Return the [X, Y] coordinate for the center point of the cell that contains the specified text.  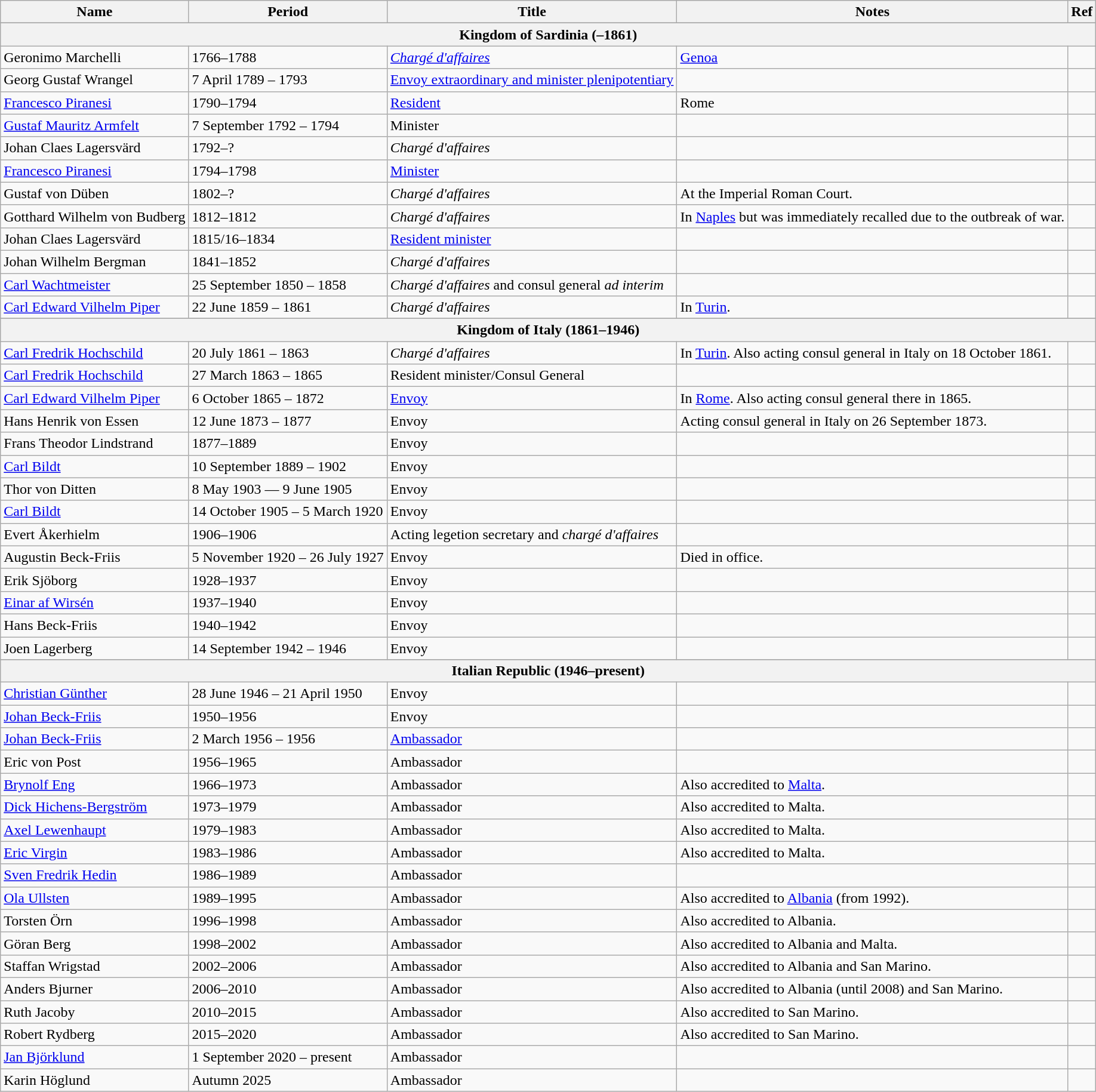
Augustin Beck-Friis [94, 557]
Genoa [873, 57]
Also accredited to Albania (until 2008) and San Marino. [873, 989]
At the Imperial Roman Court. [873, 193]
2002–2006 [288, 966]
In Rome. Also acting consul general there in 1865. [873, 398]
5 November 1920 – 26 July 1927 [288, 557]
Einar af Wirsén [94, 602]
Evert Åkerhielm [94, 534]
1937–1940 [288, 602]
Autumn 2025 [288, 1080]
Torsten Örn [94, 921]
1766–1788 [288, 57]
12 June 1873 – 1877 [288, 421]
Ola Ullsten [94, 898]
10 September 1889 – 1902 [288, 466]
In Turin. Also acting consul general in Italy on 18 October 1861. [873, 353]
1986–1989 [288, 875]
Italian Republic (1946–present) [548, 671]
Notes [873, 12]
1841–1852 [288, 262]
Title [532, 12]
Carl Wachtmeister [94, 285]
Christian Günther [94, 694]
20 July 1861 – 1863 [288, 353]
Frans Theodor Lindstrand [94, 444]
Gustaf Mauritz Armfelt [94, 125]
Also accredited to Albania (from 1992). [873, 898]
1989–1995 [288, 898]
14 September 1942 – 1946 [288, 648]
1877–1889 [288, 444]
Brynolf Eng [94, 785]
Dick Hichens-Bergström [94, 807]
1940–1942 [288, 625]
8 May 1903 — 9 June 1905 [288, 489]
Karin Höglund [94, 1080]
Jan Björklund [94, 1057]
27 March 1863 – 1865 [288, 376]
1996–1998 [288, 921]
1983–1986 [288, 853]
Hans Beck-Friis [94, 625]
1906–1906 [288, 534]
Ruth Jacoby [94, 1012]
Period [288, 12]
7 April 1789 – 1793 [288, 80]
1815/16–1834 [288, 239]
Axel Lewenhaupt [94, 830]
Name [94, 12]
2015–2020 [288, 1035]
Died in office. [873, 557]
2010–2015 [288, 1012]
1928–1937 [288, 580]
Acting legetion secretary and chargé d'affaires [532, 534]
Envoy extraordinary and minister plenipotentiary [532, 80]
14 October 1905 – 5 March 1920 [288, 512]
1979–1983 [288, 830]
1812–1812 [288, 216]
Also accredited to Albania and Malta. [873, 943]
1 September 2020 – present [288, 1057]
Hans Henrik von Essen [94, 421]
Kingdom of Italy (1861–1946) [548, 330]
Robert Rydberg [94, 1035]
Eric Virgin [94, 853]
22 June 1859 – 1861 [288, 307]
Resident minister/Consul General [532, 376]
Chargé d'affaires and consul general ad interim [532, 285]
Anders Bjurner [94, 989]
Eric von Post [94, 762]
Georg Gustaf Wrangel [94, 80]
Göran Berg [94, 943]
Gotthard Wilhelm von Budberg [94, 216]
Acting consul general in Italy on 26 September 1873. [873, 421]
Also accredited to Albania. [873, 921]
1792–? [288, 148]
In Turin. [873, 307]
Rome [873, 103]
25 September 1850 – 1858 [288, 285]
1973–1979 [288, 807]
1966–1973 [288, 785]
Erik Sjöborg [94, 580]
Ref [1082, 12]
Also accredited to Albania and San Marino. [873, 966]
1998–2002 [288, 943]
Resident [532, 103]
Staffan Wrigstad [94, 966]
28 June 1946 – 21 April 1950 [288, 694]
Johan Wilhelm Bergman [94, 262]
2006–2010 [288, 989]
7 September 1792 – 1794 [288, 125]
Thor von Ditten [94, 489]
In Naples but was immediately recalled due to the outbreak of war. [873, 216]
1802–? [288, 193]
Geronimo Marchelli [94, 57]
Sven Fredrik Hedin [94, 875]
1794–1798 [288, 171]
6 October 1865 – 1872 [288, 398]
2 March 1956 – 1956 [288, 739]
1790–1794 [288, 103]
Kingdom of Sardinia (–1861) [548, 35]
1950–1956 [288, 716]
1956–1965 [288, 762]
Resident minister [532, 239]
Joen Lagerberg [94, 648]
Gustaf von Düben [94, 193]
